Pinpoint the cell where the given text exists, returning its (X, Y) midpoint coordinate. 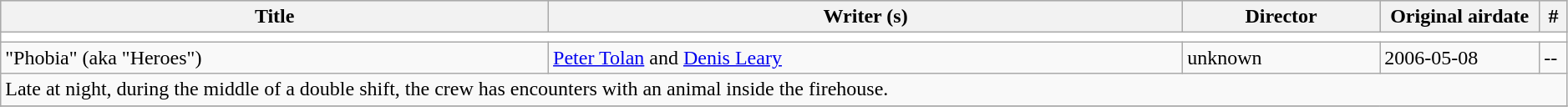
Peter Tolan and Denis Leary (865, 58)
-- (1554, 58)
# (1554, 17)
2006-05-08 (1460, 58)
unknown (1281, 58)
Original airdate (1460, 17)
Title (275, 17)
Late at night, during the middle of a double shift, the crew has encounters with an animal inside the firehouse. (784, 89)
Writer (s) (865, 17)
"Phobia" (aka "Heroes") (275, 58)
Director (1281, 17)
